Extract the [X, Y] coordinate from the center of the cell holding the provided text.  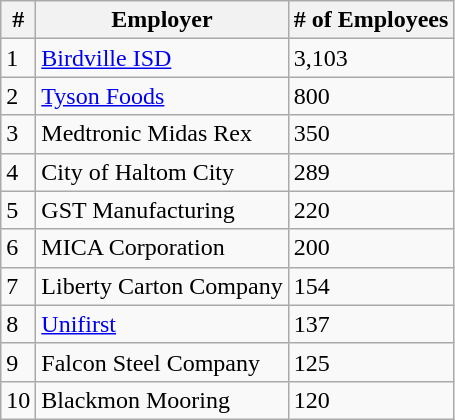
137 [371, 324]
4 [18, 172]
6 [18, 248]
8 [18, 324]
2 [18, 96]
Liberty Carton Company [162, 286]
9 [18, 362]
5 [18, 210]
125 [371, 362]
City of Haltom City [162, 172]
200 [371, 248]
Unifirst [162, 324]
154 [371, 286]
GST Manufacturing [162, 210]
350 [371, 134]
800 [371, 96]
3 [18, 134]
220 [371, 210]
# of Employees [371, 20]
289 [371, 172]
Birdville ISD [162, 58]
3,103 [371, 58]
Falcon Steel Company [162, 362]
MICA Corporation [162, 248]
7 [18, 286]
Medtronic Midas Rex [162, 134]
# [18, 20]
Employer [162, 20]
Blackmon Mooring [162, 400]
120 [371, 400]
Tyson Foods [162, 96]
10 [18, 400]
1 [18, 58]
